Capture the cell that displays the provided text and extract its (x, y) central coordinate. 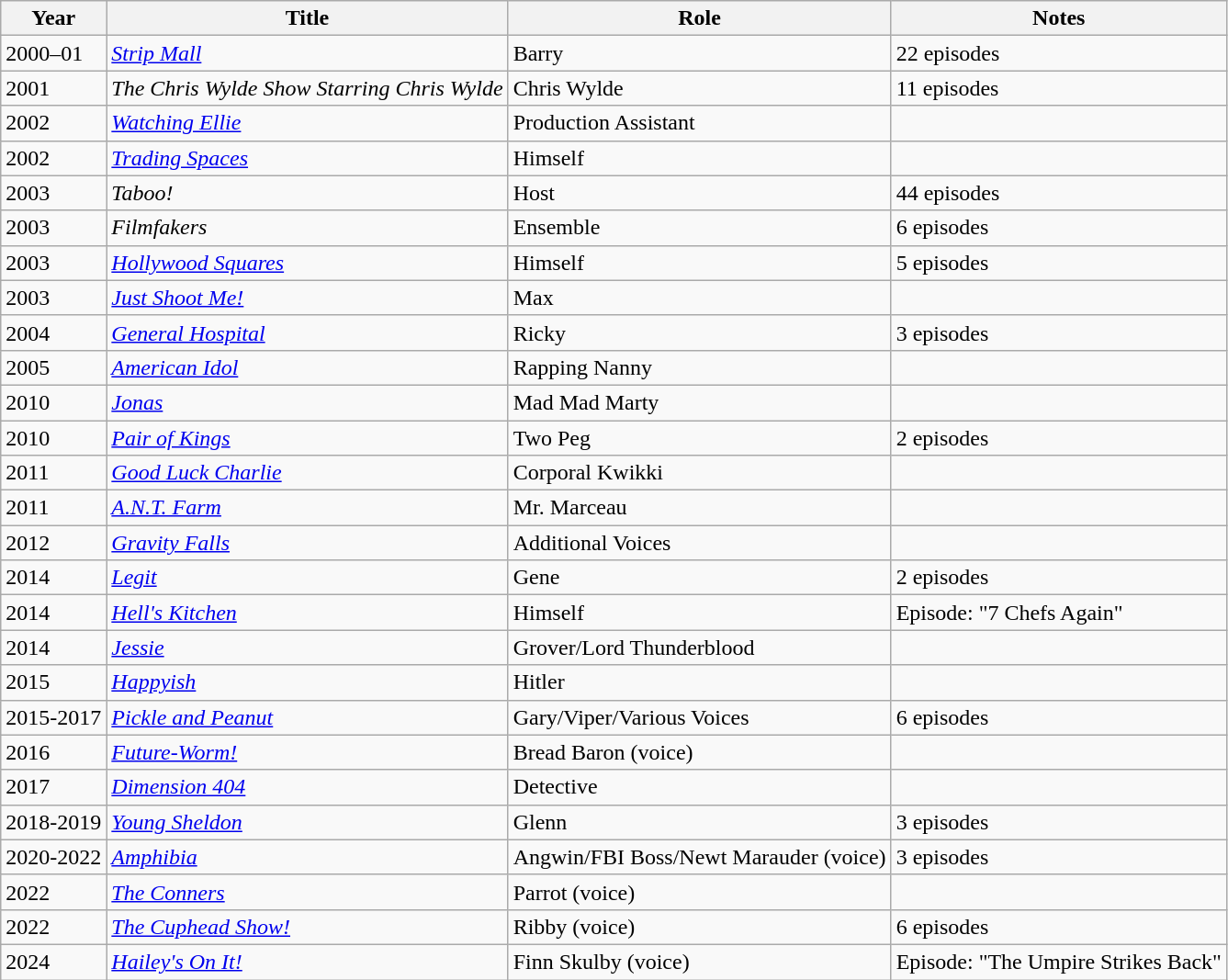
5 episodes (1058, 263)
Watching Ellie (307, 123)
Ensemble (700, 228)
Rapping Nanny (700, 367)
2020-2022 (53, 857)
Pickle and Peanut (307, 717)
Parrot (voice) (700, 892)
Taboo! (307, 193)
Good Luck Charlie (307, 473)
11 episodes (1058, 88)
Gene (700, 578)
Amphibia (307, 857)
22 episodes (1058, 53)
Finn Skulby (voice) (700, 962)
Mr. Marceau (700, 508)
Host (700, 193)
Hitler (700, 682)
Jonas (307, 402)
Episode: "The Umpire Strikes Back" (1058, 962)
Gary/Viper/Various Voices (700, 717)
The Conners (307, 892)
Ribby (voice) (700, 927)
The Chris Wylde Show Starring Chris Wylde (307, 88)
Production Assistant (700, 123)
Episode: "7 Chefs Again" (1058, 613)
2012 (53, 543)
44 episodes (1058, 193)
Glenn (700, 822)
Trading Spaces (307, 158)
Max (700, 298)
Grover/Lord Thunderblood (700, 648)
Pair of Kings (307, 438)
Angwin/FBI Boss/Newt Marauder (voice) (700, 857)
Hailey's On It! (307, 962)
Just Shoot Me! (307, 298)
Additional Voices (700, 543)
Strip Mall (307, 53)
Jessie (307, 648)
A.N.T. Farm (307, 508)
Detective (700, 787)
2015-2017 (53, 717)
Filmfakers (307, 228)
Mad Mad Marty (700, 402)
Year (53, 18)
2001 (53, 88)
Notes (1058, 18)
2015 (53, 682)
2024 (53, 962)
American Idol (307, 367)
2004 (53, 332)
Corporal Kwikki (700, 473)
Future-Worm! (307, 752)
Role (700, 18)
Dimension 404 (307, 787)
Gravity Falls (307, 543)
Young Sheldon (307, 822)
2017 (53, 787)
Hell's Kitchen (307, 613)
2018-2019 (53, 822)
2016 (53, 752)
General Hospital (307, 332)
Two Peg (700, 438)
Title (307, 18)
Ricky (700, 332)
Bread Baron (voice) (700, 752)
2000–01 (53, 53)
2005 (53, 367)
Barry (700, 53)
The Cuphead Show! (307, 927)
Hollywood Squares (307, 263)
Legit (307, 578)
Chris Wylde (700, 88)
Happyish (307, 682)
